For the text-containing cell, return its midpoint in (x, y) coordinate format. 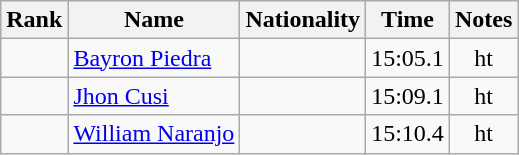
Nationality (303, 20)
Jhon Cusi (154, 96)
William Naranjo (154, 134)
Time (408, 20)
15:05.1 (408, 58)
Bayron Piedra (154, 58)
Rank (34, 20)
Name (154, 20)
Notes (483, 20)
15:10.4 (408, 134)
15:09.1 (408, 96)
